Detect which cell encompasses the target text, then output its [X, Y] center coordinate. 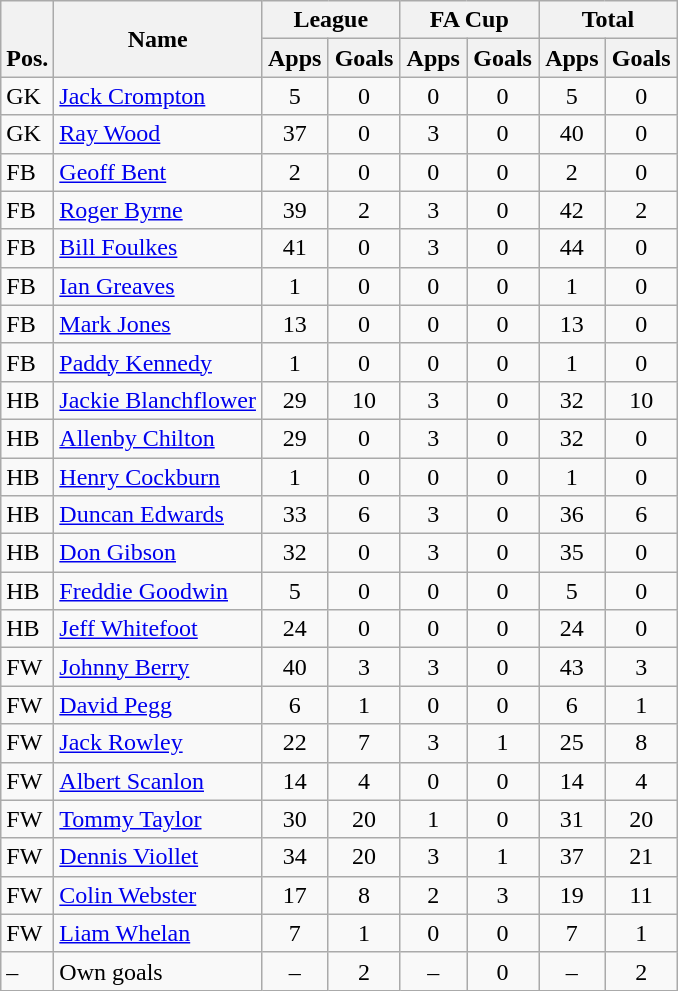
Colin Webster [158, 895]
Bill Foulkes [158, 248]
31 [572, 819]
Jack Rowley [158, 743]
44 [572, 248]
Allenby Chilton [158, 438]
Jackie Blanchflower [158, 400]
Jeff Whitefoot [158, 629]
Jack Crompton [158, 96]
Dennis Viollet [158, 857]
League [330, 20]
41 [294, 248]
39 [294, 210]
Name [158, 39]
Henry Cockburn [158, 477]
Mark Jones [158, 324]
25 [572, 743]
Ian Greaves [158, 286]
Geoff Bent [158, 172]
Don Gibson [158, 553]
Pos. [28, 39]
FA Cup [470, 20]
Albert Scanlon [158, 781]
35 [572, 553]
36 [572, 515]
22 [294, 743]
42 [572, 210]
43 [572, 667]
21 [641, 857]
34 [294, 857]
Own goals [158, 971]
Freddie Goodwin [158, 591]
17 [294, 895]
Johnny Berry [158, 667]
Total [608, 20]
11 [641, 895]
Duncan Edwards [158, 515]
Ray Wood [158, 134]
Tommy Taylor [158, 819]
33 [294, 515]
Paddy Kennedy [158, 362]
30 [294, 819]
David Pegg [158, 705]
Roger Byrne [158, 210]
Liam Whelan [158, 933]
19 [572, 895]
